Extract the [X, Y] coordinate from the center of the cell holding the provided text.  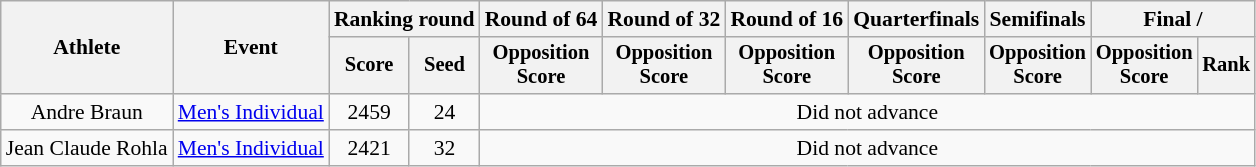
24 [444, 112]
Round of 32 [664, 19]
Quarterfinals [916, 19]
32 [444, 148]
Event [251, 48]
Seed [444, 66]
Ranking round [404, 19]
Score [370, 66]
2421 [370, 148]
Andre Braun [87, 112]
2459 [370, 112]
Final / [1173, 19]
Semifinals [1038, 19]
Jean Claude Rohla [87, 148]
Rank [1226, 66]
Athlete [87, 48]
Round of 64 [542, 19]
Round of 16 [786, 19]
